Detect which cell encompasses the target text, then output its [X, Y] center coordinate. 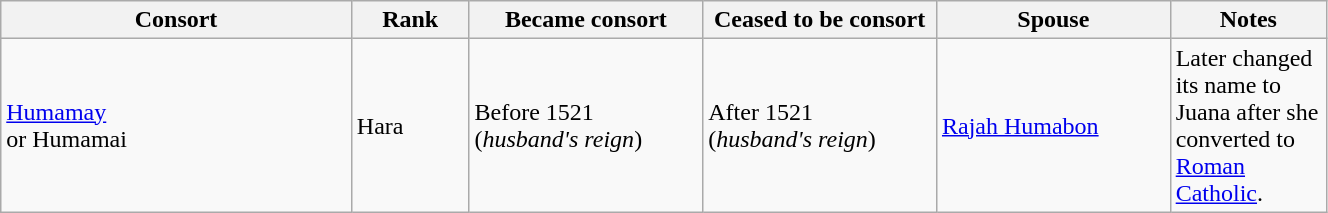
Ceased to be consort [820, 20]
Humamay or Humamai [176, 126]
Later changed its name to Juana after she converted to Roman Catholic. [1248, 126]
Notes [1248, 20]
Rajah Humabon [1053, 126]
Spouse [1053, 20]
Became consort [586, 20]
After 1521(husband's reign) [820, 126]
Consort [176, 20]
Before 1521(husband's reign) [586, 126]
Hara [410, 126]
Rank [410, 20]
